Locate the cell with the specified text and output its (x, y) center coordinate. 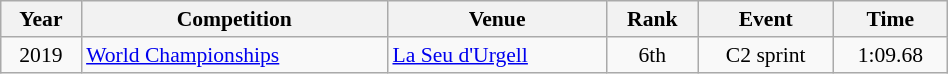
C2 sprint (766, 55)
Time (890, 19)
1:09.68 (890, 55)
Event (766, 19)
La Seu d'Urgell (496, 55)
2019 (41, 55)
Competition (234, 19)
World Championships (234, 55)
Rank (652, 19)
Year (41, 19)
6th (652, 55)
Venue (496, 19)
